Capture the cell that displays the provided text and extract its (x, y) central coordinate. 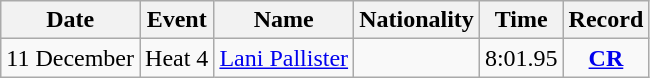
Nationality (417, 20)
Record (606, 20)
Lani Pallister (284, 58)
Heat 4 (177, 58)
Date (70, 20)
Time (521, 20)
Event (177, 20)
Name (284, 20)
8:01.95 (521, 58)
CR (606, 58)
11 December (70, 58)
